Scan for the cell matching the given text and deliver its [x, y] coordinate at center. 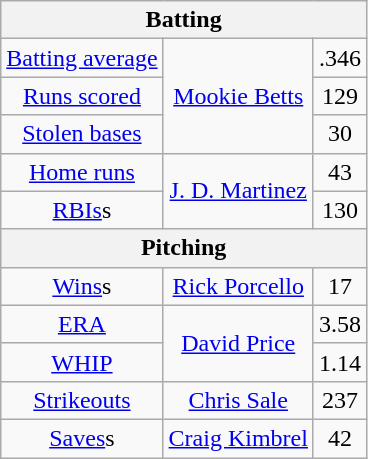
1.14 [340, 362]
Runs scored [82, 96]
Pitching [184, 248]
43 [340, 172]
J. D. Martinez [238, 191]
Rick Porcello [238, 286]
Chris Sale [238, 400]
130 [340, 210]
42 [340, 438]
17 [340, 286]
RBIss [82, 210]
Winss [82, 286]
Strikeouts [82, 400]
30 [340, 134]
ERA [82, 324]
237 [340, 400]
Stolen bases [82, 134]
3.58 [340, 324]
Batting [184, 20]
Home runs [82, 172]
129 [340, 96]
Craig Kimbrel [238, 438]
Mookie Betts [238, 96]
Batting average [82, 58]
Savess [82, 438]
.346 [340, 58]
David Price [238, 343]
WHIP [82, 362]
